Determine the (X, Y) coordinate at the center of the cell enclosing the given text.  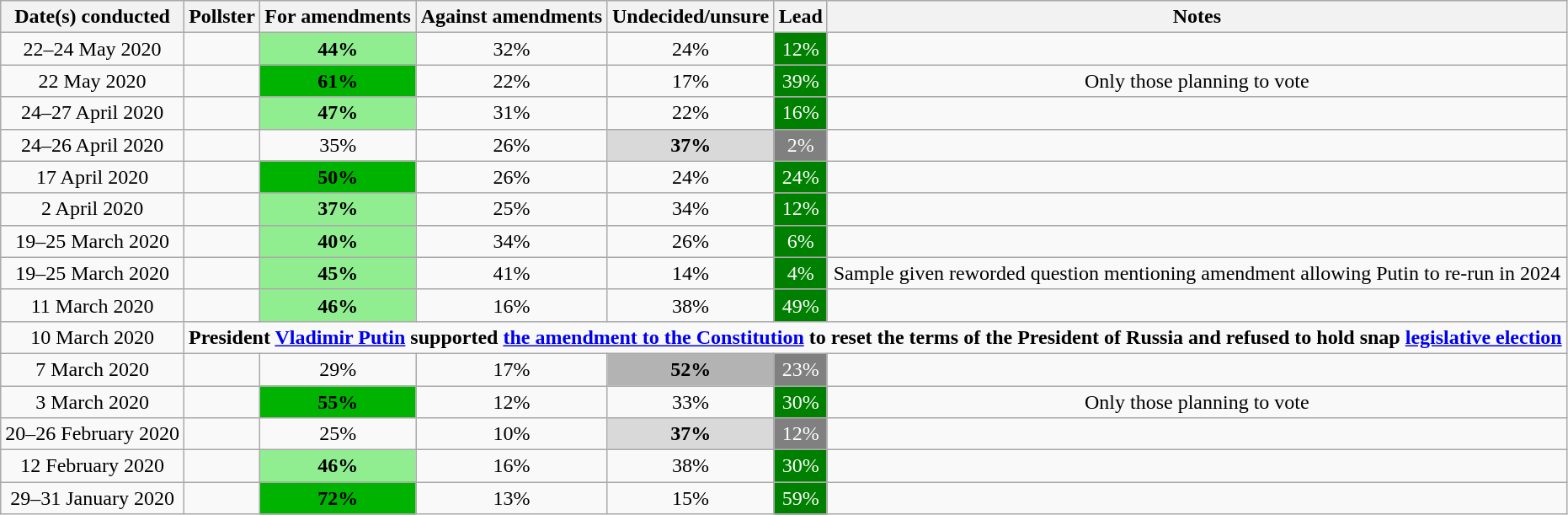
2% (800, 145)
40% (337, 241)
Notes (1197, 17)
12 February 2020 (93, 466)
44% (337, 49)
23% (800, 369)
29–31 January 2020 (93, 498)
47% (337, 113)
6% (800, 241)
24–26 April 2020 (93, 145)
52% (691, 369)
32% (512, 49)
17 April 2020 (93, 177)
29% (337, 369)
Pollster (221, 17)
33% (691, 402)
For amendments (337, 17)
39% (800, 81)
3 March 2020 (93, 402)
Date(s) conducted (93, 17)
Against amendments (512, 17)
72% (337, 498)
Sample given reworded question mentioning amendment allowing Putin to re-run in 2024 (1197, 273)
20–26 February 2020 (93, 434)
4% (800, 273)
24–27 April 2020 (93, 113)
15% (691, 498)
Lead (800, 17)
10 March 2020 (93, 337)
22–24 May 2020 (93, 49)
13% (512, 498)
45% (337, 273)
61% (337, 81)
49% (800, 305)
59% (800, 498)
22 May 2020 (93, 81)
Undecided/unsure (691, 17)
2 April 2020 (93, 209)
10% (512, 434)
41% (512, 273)
55% (337, 402)
35% (337, 145)
14% (691, 273)
11 March 2020 (93, 305)
50% (337, 177)
7 March 2020 (93, 369)
31% (512, 113)
